Search for the cell housing the specified text and yield its [X, Y] center coordinate. 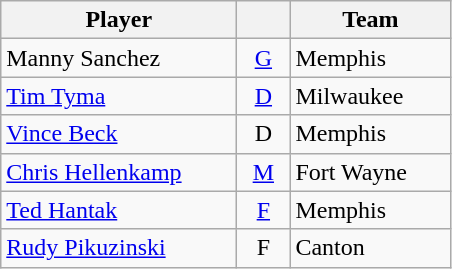
Rudy Pikuzinski [119, 248]
Ted Hantak [119, 210]
Milwaukee [370, 96]
Player [119, 20]
Vince Beck [119, 134]
Team [370, 20]
Tim Tyma [119, 96]
Canton [370, 248]
Fort Wayne [370, 172]
M [264, 172]
Manny Sanchez [119, 58]
G [264, 58]
Chris Hellenkamp [119, 172]
